From the cell containing the given text, extract its center point as (x, y) coordinate. 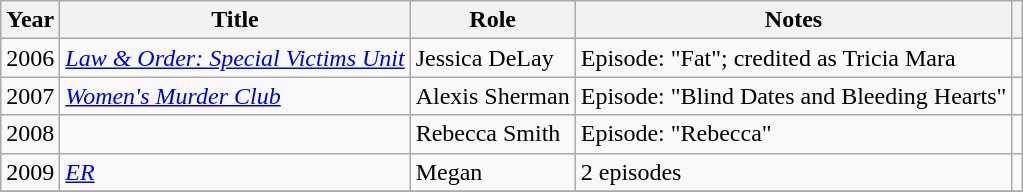
2009 (30, 172)
Title (235, 20)
2007 (30, 96)
2008 (30, 134)
Notes (794, 20)
Megan (492, 172)
Alexis Sherman (492, 96)
2 episodes (794, 172)
Law & Order: Special Victims Unit (235, 58)
Rebecca Smith (492, 134)
Jessica DeLay (492, 58)
Episode: "Blind Dates and Bleeding Hearts" (794, 96)
Year (30, 20)
Episode: "Rebecca" (794, 134)
Episode: "Fat"; credited as Tricia Mara (794, 58)
Role (492, 20)
Women's Murder Club (235, 96)
2006 (30, 58)
ER (235, 172)
